Return the (X, Y) coordinate for the center point of the cell that contains the specified text.  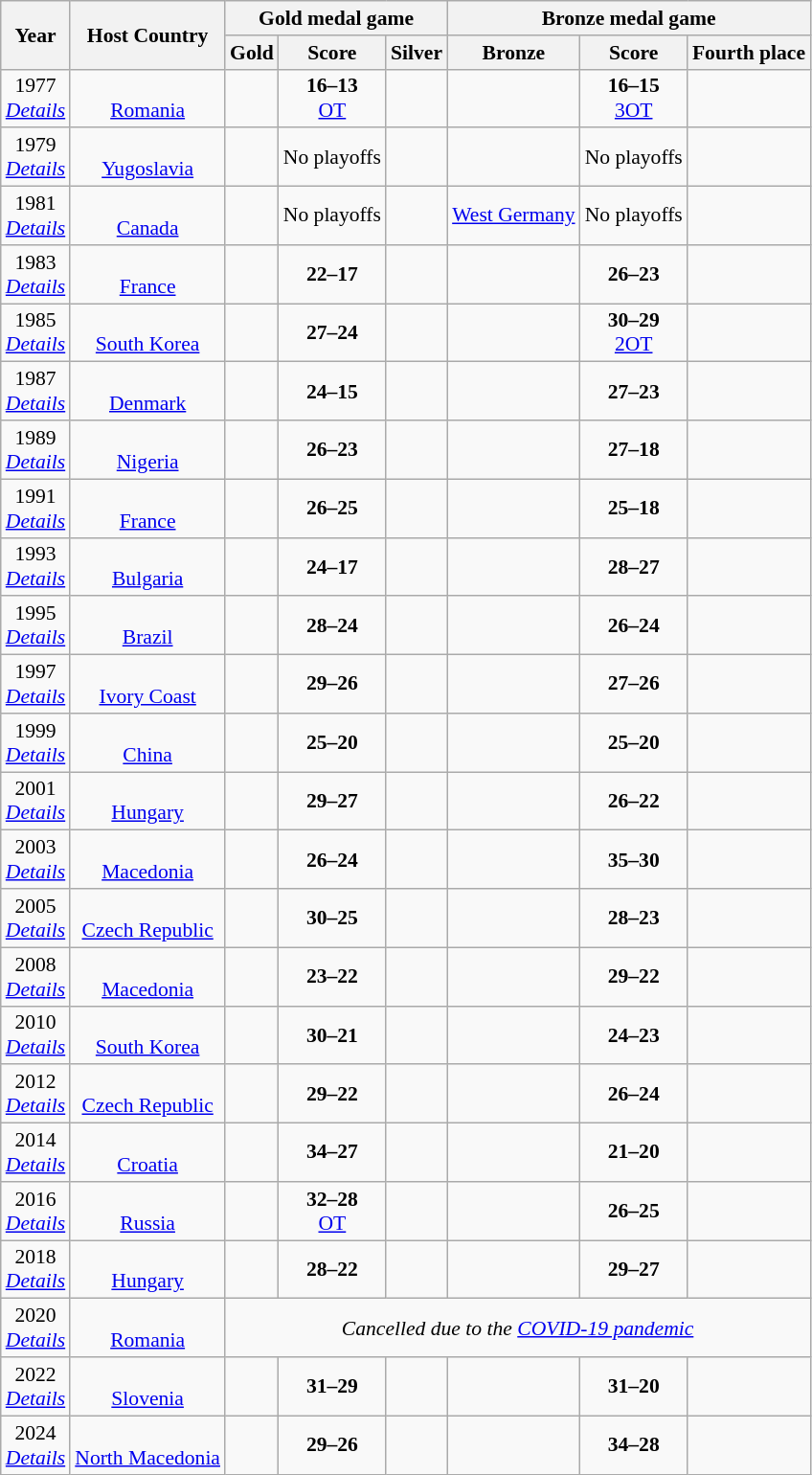
27–23 (634, 391)
Host Country (147, 34)
2001 Details (35, 801)
34–27 (332, 1153)
1989 Details (35, 450)
1995 Details (35, 626)
21–20 (634, 1153)
1993 Details (35, 567)
2022 Details (35, 1387)
Fourth place (749, 53)
32–28OT (332, 1211)
Brazil (147, 626)
1981 Details (35, 216)
22–17 (332, 274)
Ivory Coast (147, 684)
1991 Details (35, 508)
30–25 (332, 918)
Croatia (147, 1153)
China (147, 743)
1985 Details (35, 333)
Nigeria (147, 450)
Gold medal game (336, 18)
16–13OT (332, 98)
Year (35, 34)
1977 Details (35, 98)
35–30 (634, 860)
26–22 (634, 801)
27–18 (634, 450)
27–26 (634, 684)
2010 Details (35, 1034)
24–17 (332, 567)
2020 Details (35, 1327)
Cancelled due to the COVID-19 pandemic (517, 1327)
1979 Details (35, 157)
34–28 (634, 1444)
Russia (147, 1211)
31–20 (634, 1387)
2012 Details (35, 1094)
30–292OT (634, 333)
Bronze medal game (628, 18)
West Germany (513, 216)
28–23 (634, 918)
North Macedonia (147, 1444)
28–27 (634, 567)
Bronze (513, 53)
2024 Details (35, 1444)
Gold (252, 53)
2018 Details (35, 1270)
Silver (417, 53)
28–24 (332, 626)
24–23 (634, 1034)
Denmark (147, 391)
31–29 (332, 1387)
1997 Details (35, 684)
2008 Details (35, 977)
1999 Details (35, 743)
Canada (147, 216)
1987 Details (35, 391)
24–15 (332, 391)
2016 Details (35, 1211)
Yugoslavia (147, 157)
30–21 (332, 1034)
16–153OT (634, 98)
2005 Details (35, 918)
2014 Details (35, 1153)
23–22 (332, 977)
2003 Details (35, 860)
Slovenia (147, 1387)
25–18 (634, 508)
Bulgaria (147, 567)
1983 Details (35, 274)
28–22 (332, 1270)
27–24 (332, 333)
